Output the (x, y) coordinate of the center of the cell containing the given text.  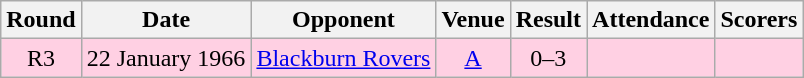
A (473, 58)
Round (41, 20)
Date (166, 20)
0–3 (548, 58)
22 January 1966 (166, 58)
Venue (473, 20)
Blackburn Rovers (344, 58)
Opponent (344, 20)
Scorers (759, 20)
R3 (41, 58)
Result (548, 20)
Attendance (651, 20)
